Extract the [X, Y] coordinate from the center of the cell holding the provided text.  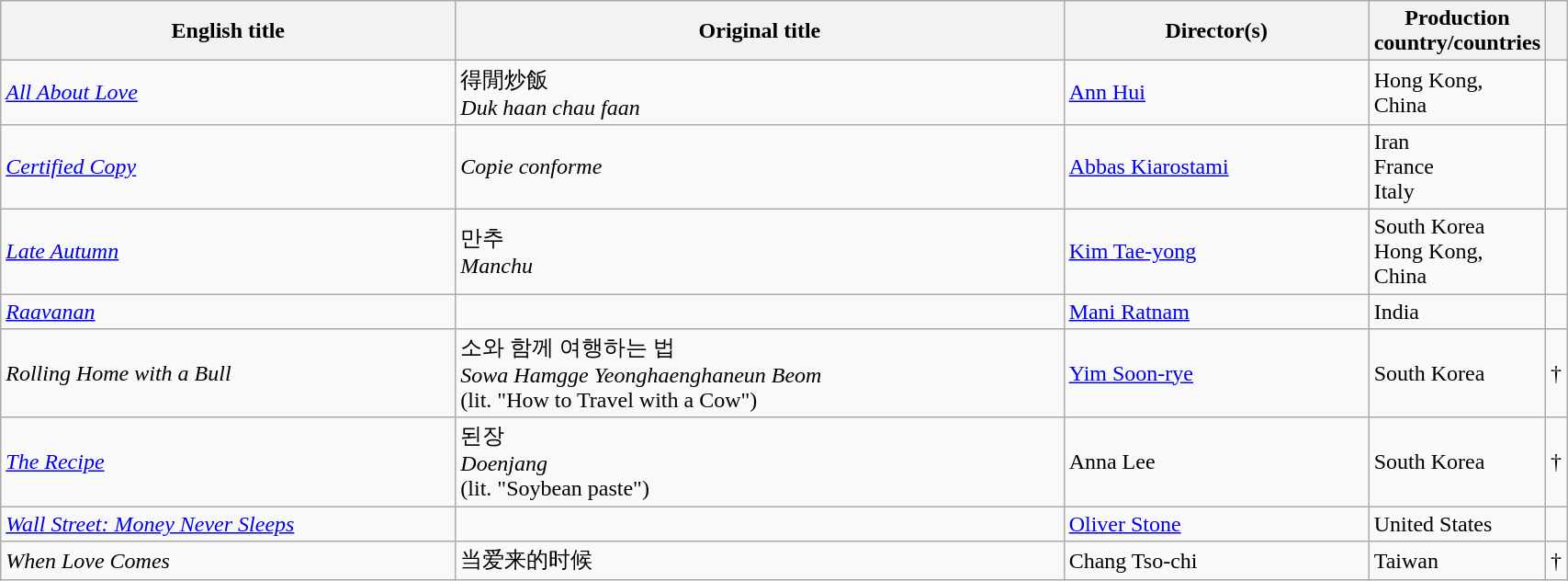
Abbas Kiarostami [1216, 166]
India [1457, 312]
当爱来的时候 [760, 561]
Raavanan [228, 312]
Late Autumn [228, 251]
소와 함께 여행하는 법Sowa Hamgge Yeonghaenghaneun Beom(lit. "How to Travel with a Cow") [760, 373]
Oliver Stone [1216, 524]
Certified Copy [228, 166]
English title [228, 31]
Yim Soon-rye [1216, 373]
Ann Hui [1216, 93]
Chang Tso-chi [1216, 561]
Original title [760, 31]
Mani Ratnam [1216, 312]
得閒炒飯Duk haan chau faan [760, 93]
Wall Street: Money Never Sleeps [228, 524]
The Recipe [228, 461]
Director(s) [1216, 31]
Anna Lee [1216, 461]
Taiwan [1457, 561]
된장Doenjang(lit. "Soybean paste") [760, 461]
Copie conforme [760, 166]
Production country/countries [1457, 31]
When Love Comes [228, 561]
United States [1457, 524]
All About Love [228, 93]
만추Manchu [760, 251]
Kim Tae-yong [1216, 251]
South KoreaHong Kong, China [1457, 251]
Rolling Home with a Bull [228, 373]
IranFranceItaly [1457, 166]
Hong Kong, China [1457, 93]
